Find where the given text appears and provide that cell's center as (x, y) coordinate. 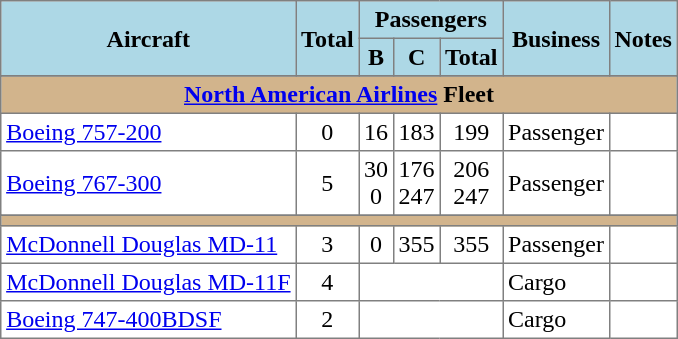
4 (328, 282)
Passengers (431, 20)
2 (328, 320)
5 (328, 183)
16 (376, 132)
183 (416, 132)
3 (328, 245)
199 (472, 132)
176247 (416, 183)
B (376, 57)
Notes (643, 38)
Boeing 747-400BDSF (148, 320)
C (416, 57)
Boeing 767-300 (148, 183)
McDonnell Douglas MD-11 (148, 245)
206247 (472, 183)
Business (556, 38)
Aircraft (148, 38)
Boeing 757-200 (148, 132)
North American Airlines Fleet (339, 95)
McDonnell Douglas MD-11F (148, 282)
300 (376, 183)
